Provide the [x, y] coordinate of the cell's center where the given text is located.  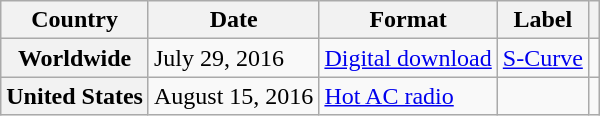
August 15, 2016 [233, 96]
United States [75, 96]
Hot AC radio [408, 96]
Format [408, 20]
Country [75, 20]
Date [233, 20]
Digital download [408, 58]
S-Curve [542, 58]
July 29, 2016 [233, 58]
Label [542, 20]
Worldwide [75, 58]
